Determine the (X, Y) coordinate at the center of the cell enclosing the given text.  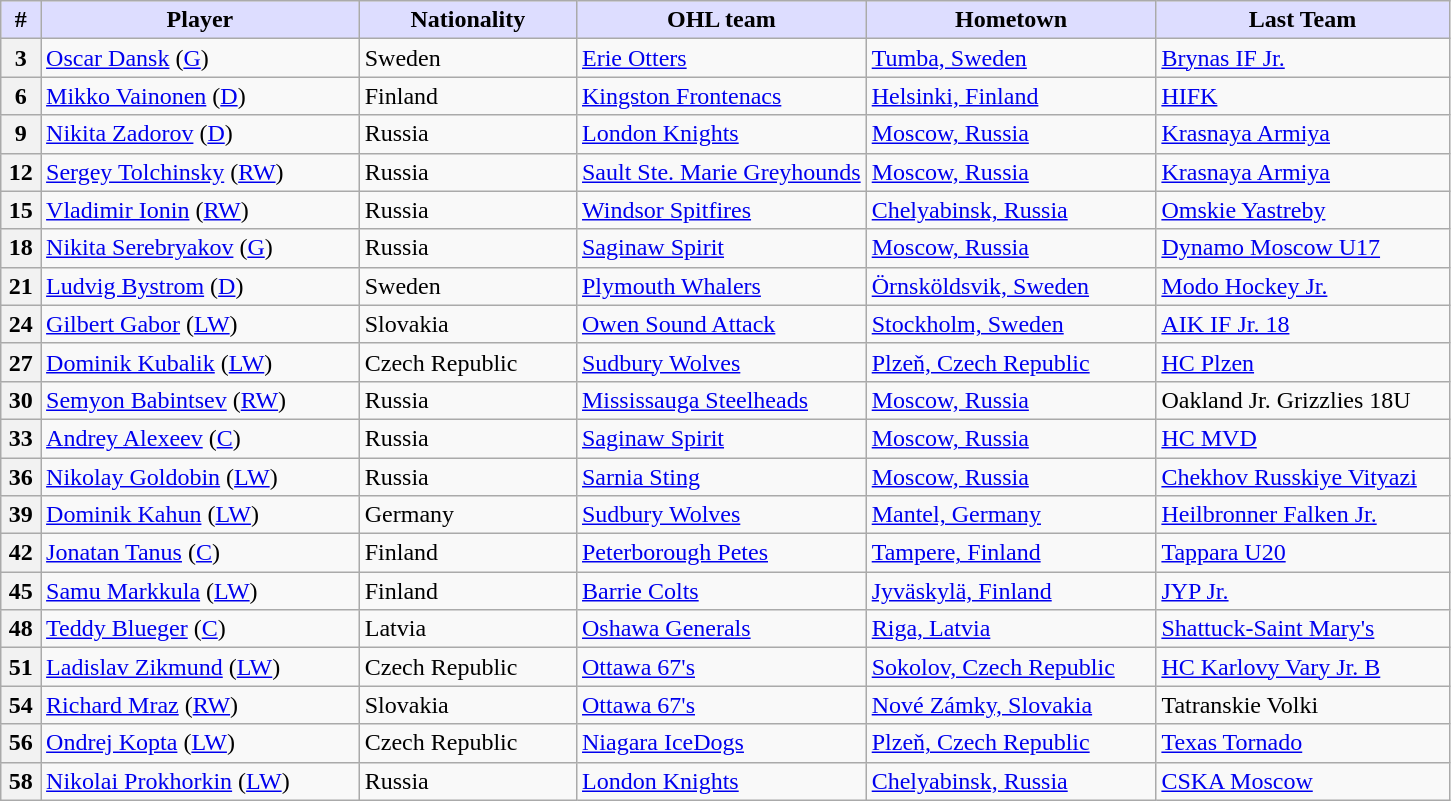
HC Plzen (1302, 362)
Andrey Alexeev (C) (200, 438)
Latvia (468, 629)
Sokolov, Czech Republic (1011, 667)
Ludvig Bystrom (D) (200, 286)
Dominik Kubalik (LW) (200, 362)
51 (21, 667)
Richard Mraz (RW) (200, 705)
Dominik Kahun (LW) (200, 515)
Teddy Blueger (C) (200, 629)
JYP Jr. (1302, 591)
Player (200, 20)
18 (21, 248)
Hometown (1011, 20)
Semyon Babintsev (RW) (200, 400)
Barrie Colts (721, 591)
Modo Hockey Jr. (1302, 286)
Germany (468, 515)
24 (21, 324)
15 (21, 210)
Sarnia Sting (721, 477)
36 (21, 477)
Mantel, Germany (1011, 515)
54 (21, 705)
Heilbronner Falken Jr. (1302, 515)
48 (21, 629)
Texas Tornado (1302, 743)
Kingston Frontenacs (721, 96)
Samu Markkula (LW) (200, 591)
Nové Zámky, Slovakia (1011, 705)
Nationality (468, 20)
Sergey Tolchinsky (RW) (200, 172)
HIFK (1302, 96)
30 (21, 400)
Örnsköldsvik, Sweden (1011, 286)
Peterborough Petes (721, 553)
HC Karlovy Vary Jr. B (1302, 667)
Omskie Yastreby (1302, 210)
39 (21, 515)
Helsinki, Finland (1011, 96)
Chekhov Russkiye Vityazi (1302, 477)
Brynas IF Jr. (1302, 58)
HC MVD (1302, 438)
Tappara U20 (1302, 553)
Nikolay Goldobin (LW) (200, 477)
Tumba, Sweden (1011, 58)
42 (21, 553)
Riga, Latvia (1011, 629)
Sault Ste. Marie Greyhounds (721, 172)
Nikita Zadorov (D) (200, 134)
Oscar Dansk (G) (200, 58)
9 (21, 134)
3 (21, 58)
33 (21, 438)
21 (21, 286)
Tatranskie Volki (1302, 705)
Plymouth Whalers (721, 286)
CSKA Moscow (1302, 781)
Jonatan Tanus (C) (200, 553)
Shattuck-Saint Mary's (1302, 629)
Oakland Jr. Grizzlies 18U (1302, 400)
6 (21, 96)
Ondrej Kopta (LW) (200, 743)
Erie Otters (721, 58)
Ladislav Zikmund (LW) (200, 667)
Mississauga Steelheads (721, 400)
56 (21, 743)
Vladimir Ionin (RW) (200, 210)
Stockholm, Sweden (1011, 324)
Windsor Spitfires (721, 210)
Tampere, Finland (1011, 553)
Gilbert Gabor (LW) (200, 324)
Oshawa Generals (721, 629)
Nikolai Prokhorkin (LW) (200, 781)
OHL team (721, 20)
Nikita Serebryakov (G) (200, 248)
12 (21, 172)
58 (21, 781)
27 (21, 362)
Owen Sound Attack (721, 324)
Niagara IceDogs (721, 743)
Mikko Vainonen (D) (200, 96)
# (21, 20)
45 (21, 591)
AIK IF Jr. 18 (1302, 324)
Dynamo Moscow U17 (1302, 248)
Jyväskylä, Finland (1011, 591)
Last Team (1302, 20)
